Extract the [X, Y] coordinate from the center of the cell holding the provided text.  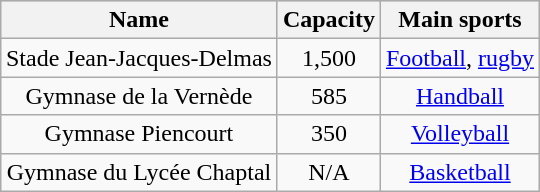
Main sports [460, 20]
Stade Jean-Jacques-Delmas [138, 58]
585 [328, 96]
Volleyball [460, 134]
350 [328, 134]
N/A [328, 172]
Capacity [328, 20]
Football, rugby [460, 58]
Gymnase Piencourt [138, 134]
Name [138, 20]
Gymnase de la Vernède [138, 96]
Basketball [460, 172]
Gymnase du Lycée Chaptal [138, 172]
Handball [460, 96]
1,500 [328, 58]
